Identify which cell holds the provided text, then report its (X, Y) central coordinate. 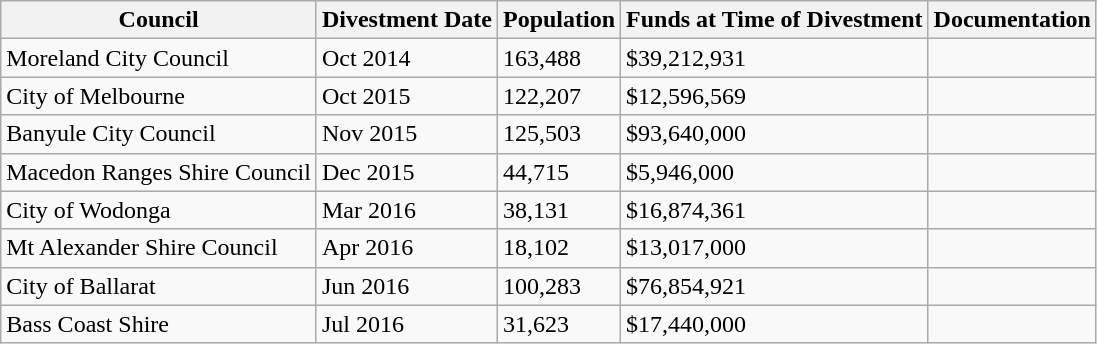
$5,946,000 (775, 172)
Mt Alexander Shire Council (159, 248)
$76,854,921 (775, 286)
$17,440,000 (775, 324)
$12,596,569 (775, 96)
Apr 2016 (406, 248)
Banyule City Council (159, 134)
$39,212,931 (775, 58)
Documentation (1012, 20)
Jun 2016 (406, 286)
18,102 (558, 248)
38,131 (558, 210)
122,207 (558, 96)
Funds at Time of Divestment (775, 20)
Council (159, 20)
163,488 (558, 58)
City of Wodonga (159, 210)
$13,017,000 (775, 248)
Divestment Date (406, 20)
Population (558, 20)
Oct 2015 (406, 96)
125,503 (558, 134)
City of Ballarat (159, 286)
31,623 (558, 324)
100,283 (558, 286)
Bass Coast Shire (159, 324)
Nov 2015 (406, 134)
Moreland City Council (159, 58)
Jul 2016 (406, 324)
Dec 2015 (406, 172)
$16,874,361 (775, 210)
Macedon Ranges Shire Council (159, 172)
Mar 2016 (406, 210)
$93,640,000 (775, 134)
City of Melbourne (159, 96)
Oct 2014 (406, 58)
44,715 (558, 172)
